Find where the given text appears and provide that cell's center as (x, y) coordinate. 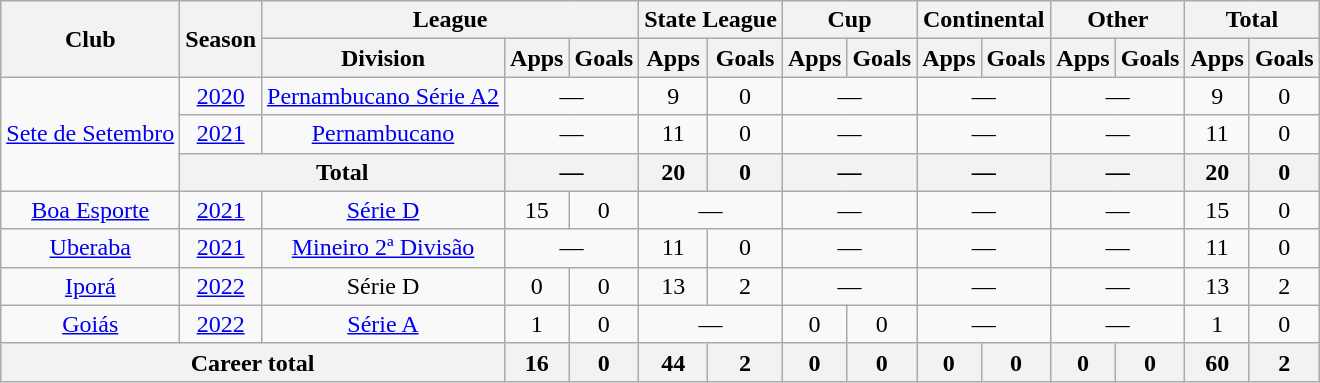
Goiás (90, 324)
Mineiro 2ª Divisão (384, 248)
Iporá (90, 286)
16 (537, 362)
Continental (984, 20)
2020 (221, 96)
60 (1217, 362)
Sete de Setembro (90, 134)
State League (711, 20)
Club (90, 39)
Pernambucano (384, 134)
League (450, 20)
Uberaba (90, 248)
Boa Esporte (90, 210)
Cup (849, 20)
Série A (384, 324)
Career total (253, 362)
Season (221, 39)
Pernambucano Série A2 (384, 96)
44 (674, 362)
Division (384, 58)
Other (1118, 20)
